For the text-containing cell, return its midpoint in [X, Y] coordinate format. 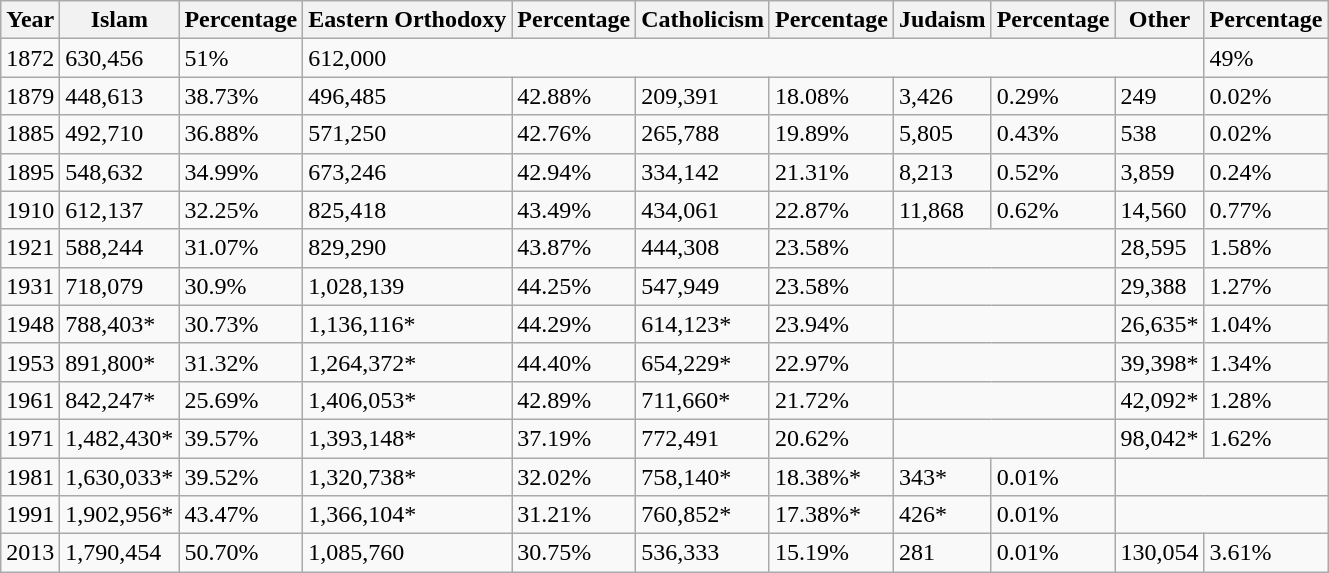
1,136,116* [408, 324]
829,290 [408, 248]
39.52% [241, 477]
444,308 [703, 248]
1971 [30, 438]
1,406,053* [408, 400]
760,852* [703, 515]
36.88% [241, 134]
758,140* [703, 477]
788,403* [120, 324]
538 [1160, 134]
1.58% [1266, 248]
Catholicism [703, 20]
31.32% [241, 362]
1872 [30, 58]
2013 [30, 553]
1.28% [1266, 400]
11,868 [942, 210]
Year [30, 20]
17.38%* [831, 515]
1,320,738* [408, 477]
249 [1160, 96]
654,229* [703, 362]
492,710 [120, 134]
8,213 [942, 172]
21.72% [831, 400]
44.29% [574, 324]
39.57% [241, 438]
434,061 [703, 210]
536,333 [703, 553]
31.21% [574, 515]
51% [241, 58]
5,805 [942, 134]
18.08% [831, 96]
42.76% [574, 134]
43.49% [574, 210]
1.04% [1266, 324]
1885 [30, 134]
1.62% [1266, 438]
548,632 [120, 172]
825,418 [408, 210]
25.69% [241, 400]
21.31% [831, 172]
1,393,148* [408, 438]
334,142 [703, 172]
1910 [30, 210]
0.24% [1266, 172]
1,264,372* [408, 362]
547,949 [703, 286]
3.61% [1266, 553]
22.97% [831, 362]
43.87% [574, 248]
34.99% [241, 172]
19.89% [831, 134]
15.19% [831, 553]
1991 [30, 515]
1931 [30, 286]
30.75% [574, 553]
50.70% [241, 553]
426* [942, 515]
28,595 [1160, 248]
Eastern Orthodoxy [408, 20]
30.73% [241, 324]
32.25% [241, 210]
496,485 [408, 96]
612,137 [120, 210]
37.19% [574, 438]
42.88% [574, 96]
39,398* [1160, 362]
571,250 [408, 134]
1,482,430* [120, 438]
1.27% [1266, 286]
1,790,454 [120, 553]
42.89% [574, 400]
718,079 [120, 286]
0.62% [1053, 210]
343* [942, 477]
1.34% [1266, 362]
49% [1266, 58]
673,246 [408, 172]
1,085,760 [408, 553]
1,366,104* [408, 515]
42.94% [574, 172]
0.29% [1053, 96]
281 [942, 553]
23.94% [831, 324]
588,244 [120, 248]
43.47% [241, 515]
20.62% [831, 438]
1921 [30, 248]
265,788 [703, 134]
44.25% [574, 286]
1981 [30, 477]
22.87% [831, 210]
772,491 [703, 438]
1895 [30, 172]
18.38%* [831, 477]
Islam [120, 20]
612,000 [754, 58]
209,391 [703, 96]
3,859 [1160, 172]
Judaism [942, 20]
1961 [30, 400]
1,028,139 [408, 286]
14,560 [1160, 210]
711,660* [703, 400]
842,247* [120, 400]
0.77% [1266, 210]
0.52% [1053, 172]
3,426 [942, 96]
44.40% [574, 362]
30.9% [241, 286]
448,613 [120, 96]
130,054 [1160, 553]
1,630,033* [120, 477]
1,902,956* [120, 515]
32.02% [574, 477]
98,042* [1160, 438]
1948 [30, 324]
Other [1160, 20]
891,800* [120, 362]
38.73% [241, 96]
0.43% [1053, 134]
614,123* [703, 324]
31.07% [241, 248]
26,635* [1160, 324]
42,092* [1160, 400]
630,456 [120, 58]
29,388 [1160, 286]
1879 [30, 96]
1953 [30, 362]
